Determine the (x, y) coordinate at the center of the cell enclosing the given text.  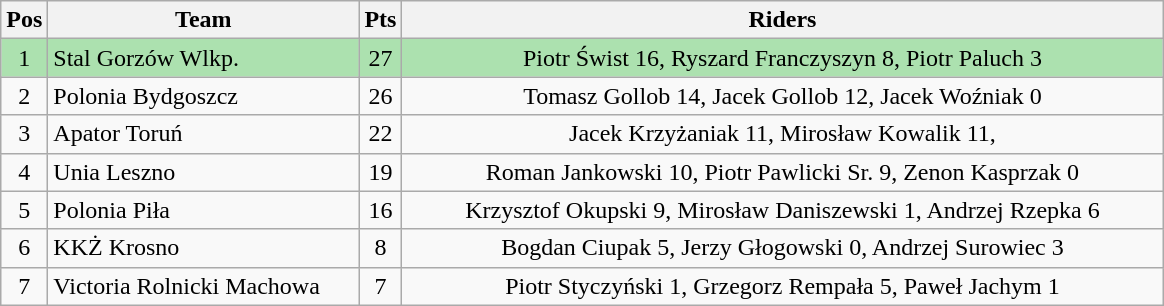
Pts (380, 20)
1 (24, 58)
Unia Leszno (204, 172)
Victoria Rolnicki Machowa (204, 286)
2 (24, 96)
Pos (24, 20)
Piotr Świst 16, Ryszard Franczyszyn 8, Piotr Paluch 3 (782, 58)
Riders (782, 20)
3 (24, 134)
Team (204, 20)
Tomasz Gollob 14, Jacek Gollob 12, Jacek Woźniak 0 (782, 96)
KKŻ Krosno (204, 248)
16 (380, 210)
6 (24, 248)
Krzysztof Okupski 9, Mirosław Daniszewski 1, Andrzej Rzepka 6 (782, 210)
Jacek Krzyżaniak 11, Mirosław Kowalik 11, (782, 134)
Stal Gorzów Wlkp. (204, 58)
27 (380, 58)
Bogdan Ciupak 5, Jerzy Głogowski 0, Andrzej Surowiec 3 (782, 248)
5 (24, 210)
8 (380, 248)
Polonia Piła (204, 210)
22 (380, 134)
Apator Toruń (204, 134)
19 (380, 172)
Roman Jankowski 10, Piotr Pawlicki Sr. 9, Zenon Kasprzak 0 (782, 172)
4 (24, 172)
Polonia Bydgoszcz (204, 96)
Piotr Styczyński 1, Grzegorz Rempała 5, Paweł Jachym 1 (782, 286)
26 (380, 96)
